From the cell containing the given text, extract its center point as (X, Y) coordinate. 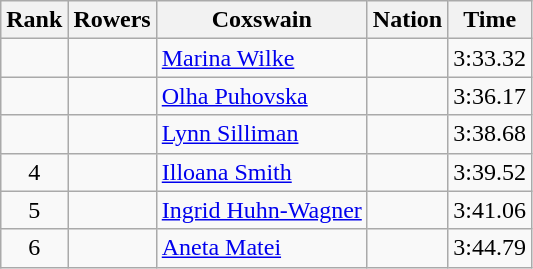
Time (490, 20)
3:36.17 (490, 96)
Rank (34, 20)
3:38.68 (490, 134)
Nation (407, 20)
Marina Wilke (262, 58)
3:33.32 (490, 58)
3:44.79 (490, 248)
Olha Puhovska (262, 96)
4 (34, 172)
Aneta Matei (262, 248)
6 (34, 248)
Ingrid Huhn-Wagner (262, 210)
Lynn Silliman (262, 134)
5 (34, 210)
Coxswain (262, 20)
Illoana Smith (262, 172)
3:41.06 (490, 210)
3:39.52 (490, 172)
Rowers (112, 20)
